Pinpoint the cell where the given text exists, returning its [X, Y] midpoint coordinate. 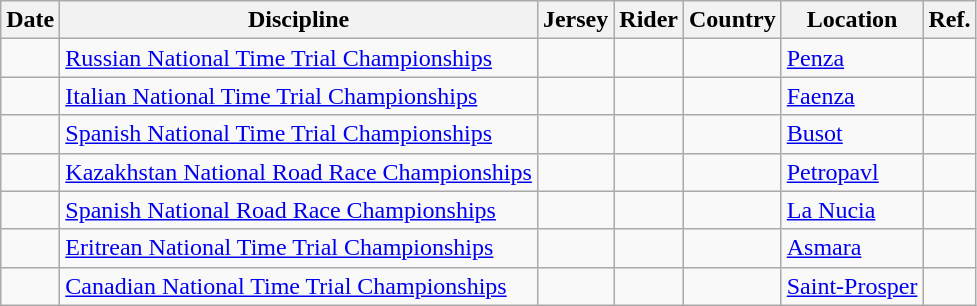
Country [733, 20]
Petropavl [852, 172]
Penza [852, 58]
Canadian National Time Trial Championships [299, 286]
Spanish National Road Race Championships [299, 210]
Jersey [575, 20]
La Nucia [852, 210]
Ref. [950, 20]
Italian National Time Trial Championships [299, 96]
Russian National Time Trial Championships [299, 58]
Asmara [852, 248]
Busot [852, 134]
Kazakhstan National Road Race Championships [299, 172]
Spanish National Time Trial Championships [299, 134]
Saint-Prosper [852, 286]
Location [852, 20]
Date [30, 20]
Rider [649, 20]
Eritrean National Time Trial Championships [299, 248]
Faenza [852, 96]
Discipline [299, 20]
